Detect which cell encompasses the target text, then output its [X, Y] center coordinate. 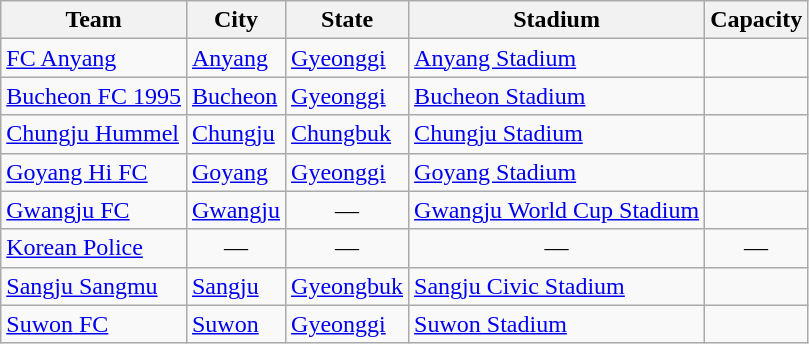
Gwangju [236, 210]
Goyang Hi FC [94, 172]
Gwangju FC [94, 210]
Suwon FC [94, 324]
Sangju [236, 286]
Sangju Sangmu [94, 286]
Gwangju World Cup Stadium [557, 210]
Gyeongbuk [348, 286]
Stadium [557, 20]
Sangju Civic Stadium [557, 286]
Bucheon [236, 96]
Chungju [236, 134]
Anyang Stadium [557, 58]
Bucheon Stadium [557, 96]
Anyang [236, 58]
Bucheon FC 1995 [94, 96]
Korean Police [94, 248]
Goyang [236, 172]
Goyang Stadium [557, 172]
Chungju Stadium [557, 134]
Suwon [236, 324]
Chungbuk [348, 134]
Team [94, 20]
State [348, 20]
Chungju Hummel [94, 134]
City [236, 20]
Suwon Stadium [557, 324]
Capacity [756, 20]
FC Anyang [94, 58]
